Capture the cell that displays the provided text and extract its [X, Y] central coordinate. 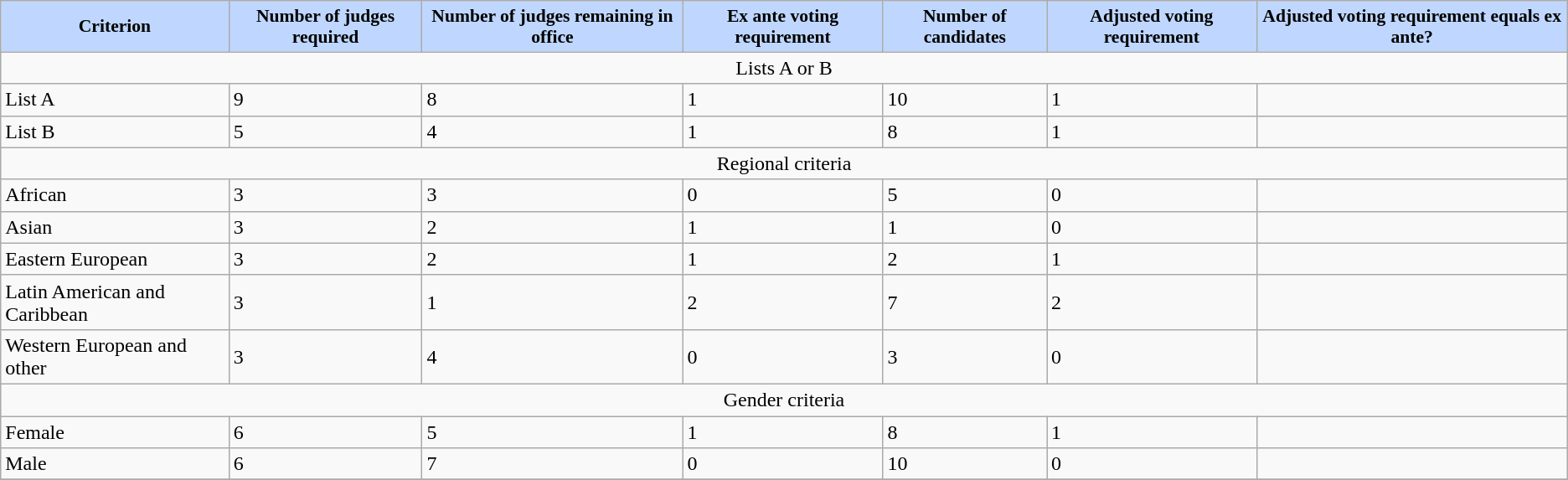
Criterion [115, 27]
Female [115, 431]
Number of judges required [325, 27]
Adjusted voting requirement equals ex ante? [1412, 27]
Ex ante voting requirement [782, 27]
Regional criteria [784, 163]
9 [325, 100]
List A [115, 100]
Gender criteria [784, 400]
African [115, 195]
Western European and other [115, 357]
Eastern European [115, 259]
Number of judges remaining in office [553, 27]
Latin American and Caribbean [115, 302]
Asian [115, 227]
Male [115, 464]
Number of candidates [965, 27]
List B [115, 132]
Lists A or B [784, 68]
Adjusted voting requirement [1153, 27]
